Capture the cell that displays the provided text and extract its (X, Y) central coordinate. 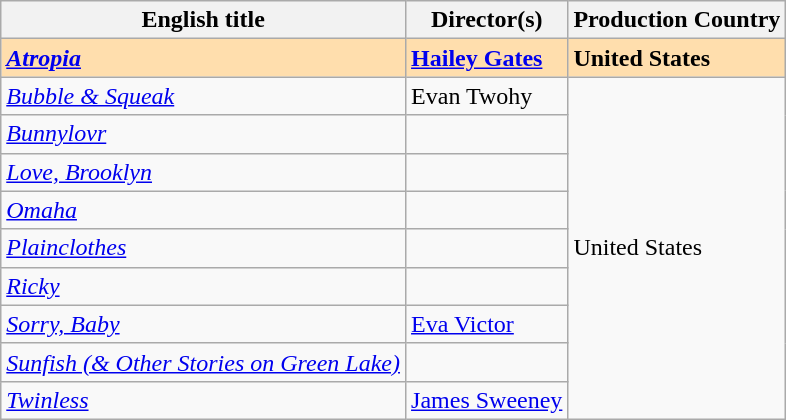
Ricky (204, 286)
Evan Twohy (487, 96)
Director(s) (487, 20)
Sunfish (& Other Stories on Green Lake) (204, 362)
Omaha (204, 210)
Eva Victor (487, 324)
Love, Brooklyn (204, 172)
English title (204, 20)
Bubble & Squeak (204, 96)
Bunnylovr (204, 134)
Hailey Gates (487, 58)
Production Country (677, 20)
James Sweeney (487, 400)
Sorry, Baby (204, 324)
Atropia (204, 58)
Plainclothes (204, 248)
Twinless (204, 400)
